Scan for the cell matching the given text and deliver its [x, y] coordinate at center. 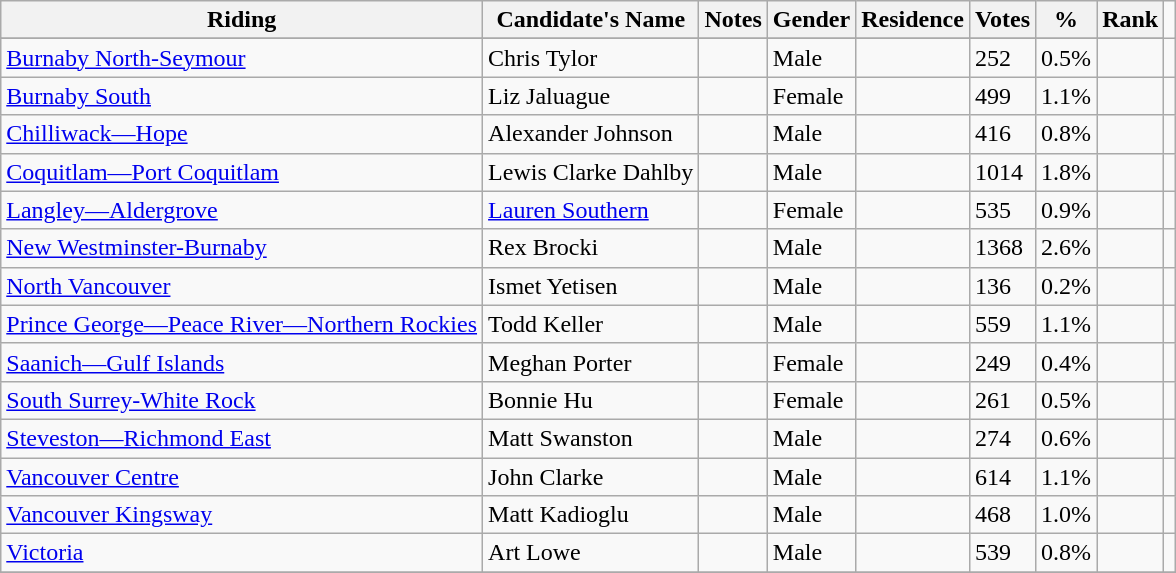
% [1066, 20]
Burnaby North-Seymour [242, 58]
Art Lowe [591, 553]
Lauren Southern [591, 210]
Vancouver Centre [242, 477]
0.6% [1066, 438]
0.4% [1066, 362]
Chilliwack—Hope [242, 134]
614 [1002, 477]
Matt Kadioglu [591, 515]
539 [1002, 553]
Bonnie Hu [591, 400]
Residence [913, 20]
Matt Swanston [591, 438]
Alexander Johnson [591, 134]
South Surrey-White Rock [242, 400]
Steveston—Richmond East [242, 438]
535 [1002, 210]
Meghan Porter [591, 362]
249 [1002, 362]
Todd Keller [591, 324]
Notes [733, 20]
261 [1002, 400]
1.0% [1066, 515]
Gender [811, 20]
Ismet Yetisen [591, 286]
Candidate's Name [591, 20]
Lewis Clarke Dahlby [591, 172]
Chris Tylor [591, 58]
2.6% [1066, 248]
Vancouver Kingsway [242, 515]
274 [1002, 438]
1368 [1002, 248]
1.8% [1066, 172]
Saanich—Gulf Islands [242, 362]
136 [1002, 286]
North Vancouver [242, 286]
Prince George—Peace River—Northern Rockies [242, 324]
Langley—Aldergrove [242, 210]
New Westminster-Burnaby [242, 248]
Victoria [242, 553]
John Clarke [591, 477]
Burnaby South [242, 96]
499 [1002, 96]
468 [1002, 515]
Rank [1130, 20]
Coquitlam—Port Coquitlam [242, 172]
Riding [242, 20]
Votes [1002, 20]
559 [1002, 324]
416 [1002, 134]
1014 [1002, 172]
0.9% [1066, 210]
Liz Jaluague [591, 96]
0.2% [1066, 286]
252 [1002, 58]
Rex Brocki [591, 248]
